Capture the cell that displays the provided text and extract its [X, Y] central coordinate. 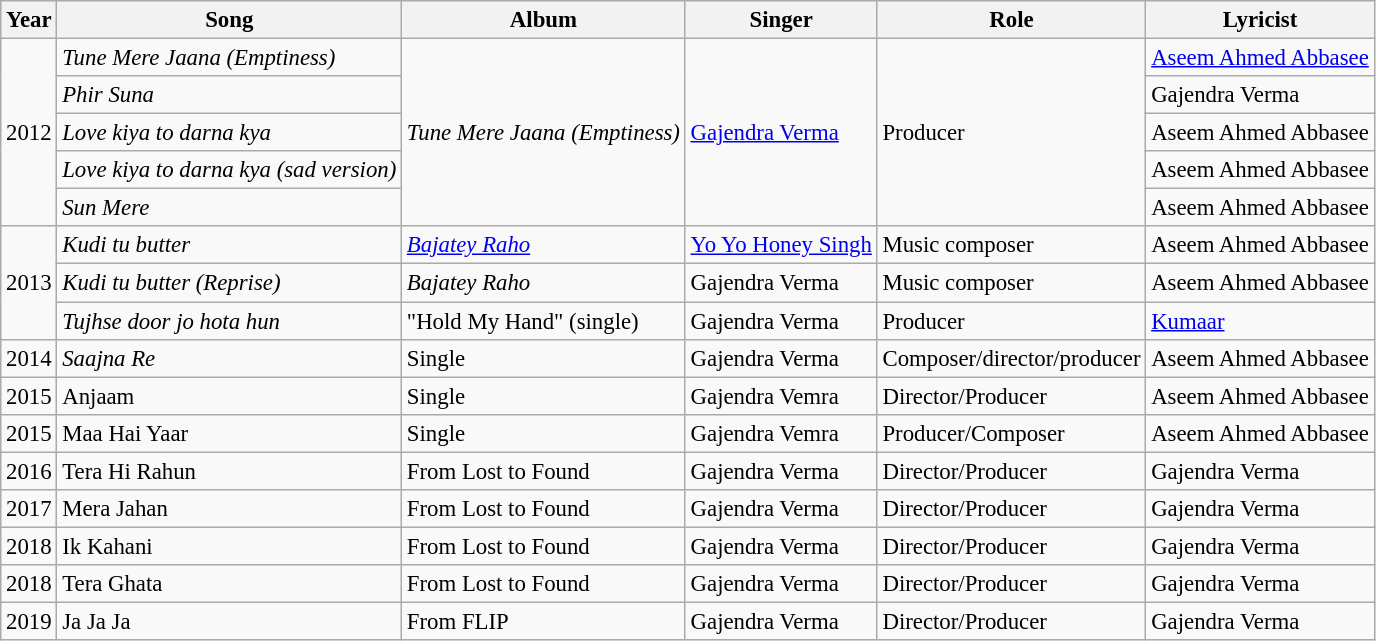
Composer/director/producer [1012, 358]
2012 [29, 133]
Yo Yo Honey Singh [781, 245]
Ik Kahani [230, 546]
Love kiya to darna kya (sad version) [230, 170]
Kudi tu butter [230, 245]
Singer [781, 20]
2013 [29, 282]
2014 [29, 358]
Tera Hi Rahun [230, 471]
Saajna Re [230, 358]
Role [1012, 20]
Kumaar [1260, 321]
Sun Mere [230, 208]
Tera Ghata [230, 584]
2016 [29, 471]
2017 [29, 509]
From FLIP [544, 621]
Kudi tu butter (Reprise) [230, 283]
Producer/Composer [1012, 433]
2019 [29, 621]
Mera Jahan [230, 509]
Year [29, 20]
Song [230, 20]
Album [544, 20]
Tujhse door jo hota hun [230, 321]
Maa Hai Yaar [230, 433]
Love kiya to darna kya [230, 133]
Lyricist [1260, 20]
"Hold My Hand" (single) [544, 321]
Ja Ja Ja [230, 621]
Anjaam [230, 396]
Phir Suna [230, 95]
